Detect which cell encompasses the target text, then output its [x, y] center coordinate. 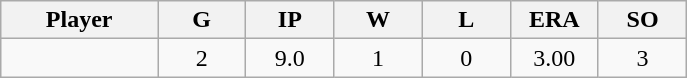
3 [642, 58]
0 [466, 58]
Player [80, 20]
2 [202, 58]
L [466, 20]
SO [642, 20]
1 [378, 58]
G [202, 20]
W [378, 20]
3.00 [554, 58]
9.0 [290, 58]
IP [290, 20]
ERA [554, 20]
